Provide the [X, Y] coordinate of the cell's center where the given text is located.  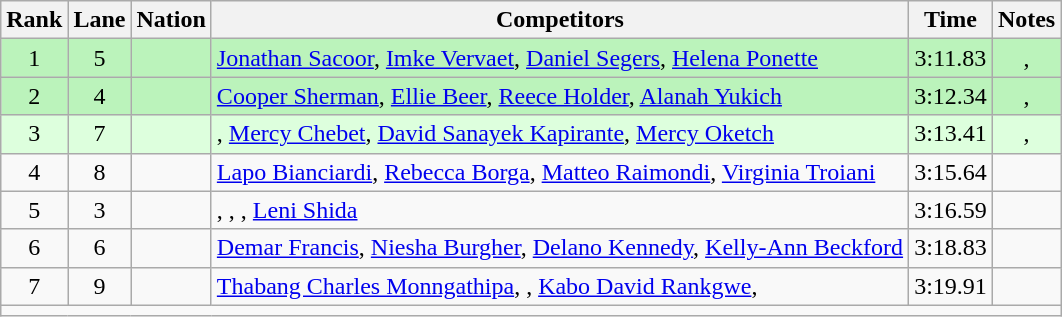
Thabang Charles Monngathipa, , Kabo David Rankgwe, [560, 286]
9 [100, 286]
3:16.59 [951, 210]
Nation [171, 20]
, , , Leni Shida [560, 210]
3:19.91 [951, 286]
Competitors [560, 20]
8 [100, 172]
Rank [34, 20]
3:11.83 [951, 58]
3:15.64 [951, 172]
3:18.83 [951, 248]
3:13.41 [951, 134]
2 [34, 96]
Time [951, 20]
Notes [1026, 20]
3:12.34 [951, 96]
Cooper Sherman, Ellie Beer, Reece Holder, Alanah Yukich [560, 96]
Demar Francis, Niesha Burgher, Delano Kennedy, Kelly-Ann Beckford [560, 248]
1 [34, 58]
, Mercy Chebet, David Sanayek Kapirante, Mercy Oketch [560, 134]
Lane [100, 20]
Lapo Bianciardi, Rebecca Borga, Matteo Raimondi, Virginia Troiani [560, 172]
Jonathan Sacoor, Imke Vervaet, Daniel Segers, Helena Ponette [560, 58]
